Pinpoint the cell where the given text exists, returning its (x, y) midpoint coordinate. 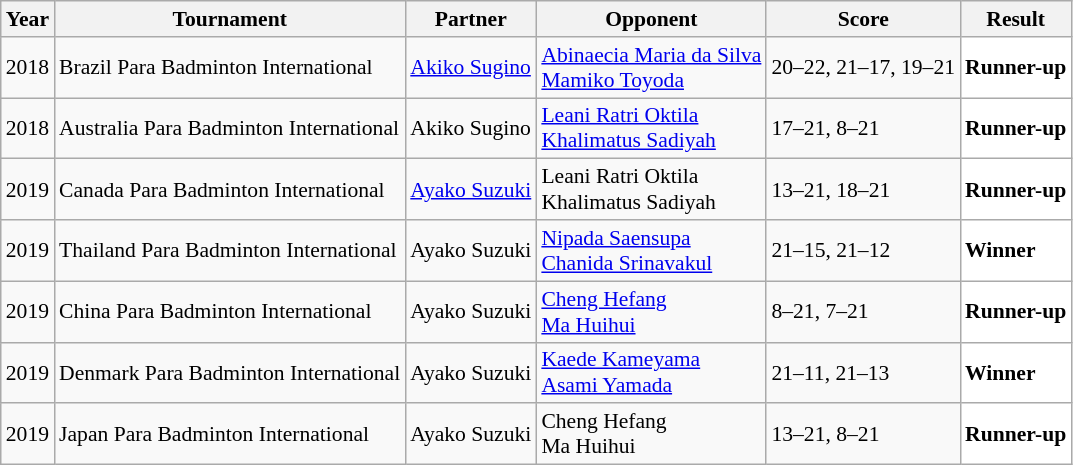
Brazil Para Badminton International (230, 68)
Australia Para Badminton International (230, 128)
Denmark Para Badminton International (230, 372)
21–11, 21–13 (863, 372)
17–21, 8–21 (863, 128)
Score (863, 19)
13–21, 18–21 (863, 190)
Nipada Saensupa Chanida Srinavakul (651, 250)
Japan Para Badminton International (230, 434)
8–21, 7–21 (863, 312)
Result (1016, 19)
13–21, 8–21 (863, 434)
Kaede Kameyama Asami Yamada (651, 372)
Partner (470, 19)
China Para Badminton International (230, 312)
Abinaecia Maria da Silva Mamiko Toyoda (651, 68)
Canada Para Badminton International (230, 190)
20–22, 21–17, 19–21 (863, 68)
Thailand Para Badminton International (230, 250)
21–15, 21–12 (863, 250)
Tournament (230, 19)
Year (28, 19)
Opponent (651, 19)
